Extract the [X, Y] coordinate from the center of the cell holding the provided text.  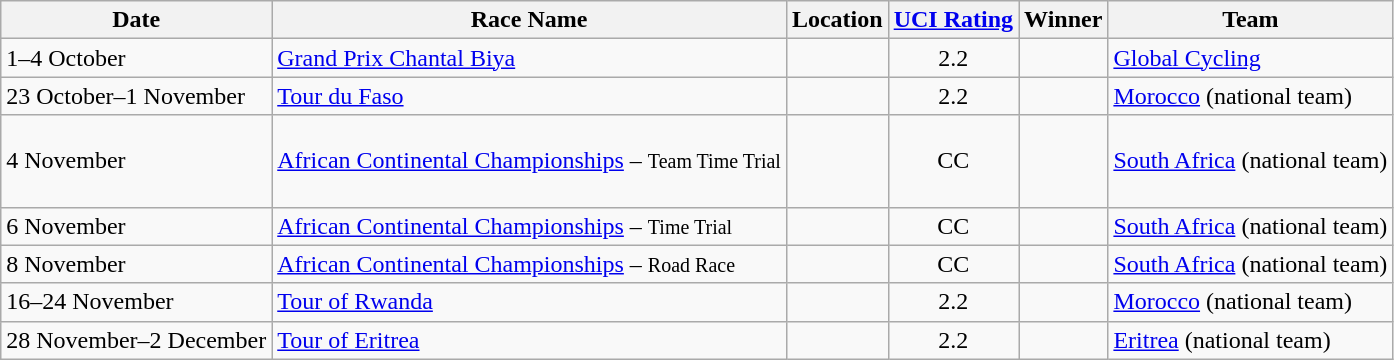
African Continental Championships – Team Time Trial [530, 161]
Winner [1064, 20]
28 November–2 December [136, 340]
UCI Rating [953, 20]
Tour of Eritrea [530, 340]
6 November [136, 226]
16–24 November [136, 302]
African Continental Championships – Time Trial [530, 226]
4 November [136, 161]
Tour du Faso [530, 96]
Date [136, 20]
Grand Prix Chantal Biya [530, 58]
African Continental Championships – Road Race [530, 264]
Location [837, 20]
Global Cycling [1250, 58]
Eritrea (national team) [1250, 340]
Team [1250, 20]
1–4 October [136, 58]
8 November [136, 264]
Tour of Rwanda [530, 302]
23 October–1 November [136, 96]
Race Name [530, 20]
